Detect which cell encompasses the target text, then output its (x, y) center coordinate. 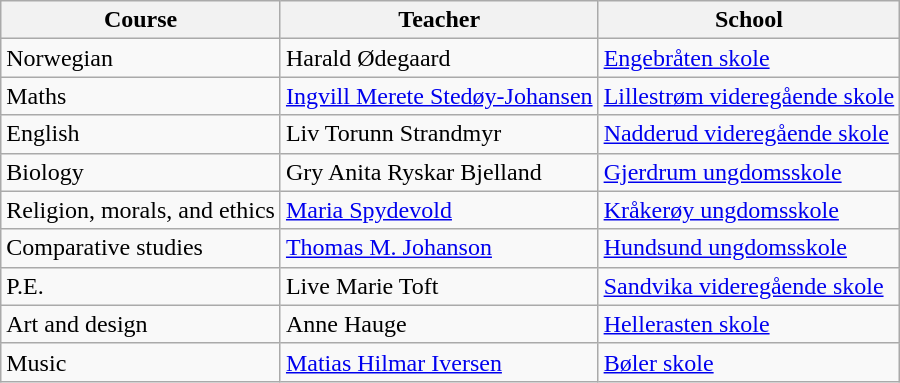
Maria Spydevold (439, 210)
Lillestrøm videregående skole (749, 96)
Norwegian (141, 58)
P.E. (141, 286)
Matias Hilmar Iversen (439, 362)
English (141, 134)
Hundsund ungdomsskole (749, 248)
Kråkerøy ungdomsskole (749, 210)
Teacher (439, 20)
Maths (141, 96)
Bøler skole (749, 362)
Harald Ødegaard (439, 58)
Gry Anita Ryskar Bjelland (439, 172)
Thomas M. Johanson (439, 248)
Nadderud videregående skole (749, 134)
Sandvika videregående skole (749, 286)
Course (141, 20)
Anne Hauge (439, 324)
Ingvill Merete Stedøy-Johansen (439, 96)
Music (141, 362)
Biology (141, 172)
Comparative studies (141, 248)
Art and design (141, 324)
Gjerdrum ungdomsskole (749, 172)
Engebråten skole (749, 58)
School (749, 20)
Hellerasten skole (749, 324)
Religion, morals, and ethics (141, 210)
Liv Torunn Strandmyr (439, 134)
Live Marie Toft (439, 286)
